Provide the (X, Y) coordinate of the cell's center where the given text is located.  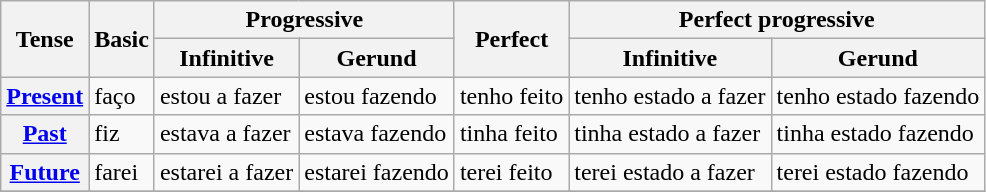
estarei fazendo (377, 172)
faço (122, 96)
estou fazendo (377, 96)
tinha estado fazendo (878, 134)
fiz (122, 134)
tenho estado a fazer (670, 96)
farei (122, 172)
tinha feito (511, 134)
Tense (45, 39)
tenho feito (511, 96)
Basic (122, 39)
terei estado a fazer (670, 172)
Future (45, 172)
terei estado fazendo (878, 172)
tenho estado fazendo (878, 96)
Perfect (511, 39)
tinha estado a fazer (670, 134)
estou a fazer (226, 96)
Perfect progressive (777, 20)
estava fazendo (377, 134)
estarei a fazer (226, 172)
Present (45, 96)
Progressive (304, 20)
terei feito (511, 172)
estava a fazer (226, 134)
Past (45, 134)
